Return (x, y) of the center of cell containing provided text 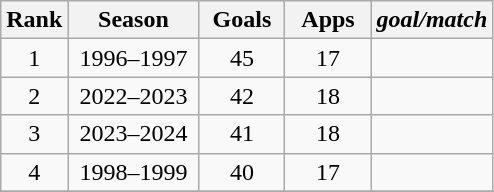
42 (242, 96)
4 (34, 172)
Rank (34, 20)
40 (242, 172)
Apps (328, 20)
2 (34, 96)
41 (242, 134)
goal/match (432, 20)
Season (134, 20)
2022–2023 (134, 96)
1998–1999 (134, 172)
2023–2024 (134, 134)
45 (242, 58)
1 (34, 58)
Goals (242, 20)
1996–1997 (134, 58)
3 (34, 134)
